Return (X, Y) of the center of cell containing provided text 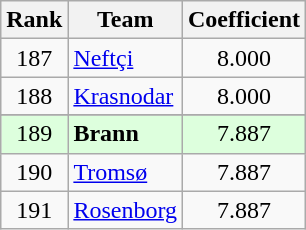
Rank (34, 20)
Brann (126, 134)
Coefficient (244, 20)
Neftçi (126, 58)
Krasnodar (126, 96)
Rosenborg (126, 210)
189 (34, 134)
187 (34, 58)
188 (34, 96)
191 (34, 210)
Team (126, 20)
190 (34, 172)
Tromsø (126, 172)
